Identify which cell holds the provided text, then report its [X, Y] central coordinate. 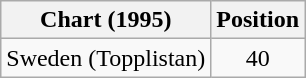
Chart (1995) [106, 20]
Sweden (Topplistan) [106, 58]
Position [258, 20]
40 [258, 58]
